Extract the (x, y) coordinate from the center of the cell holding the provided text.  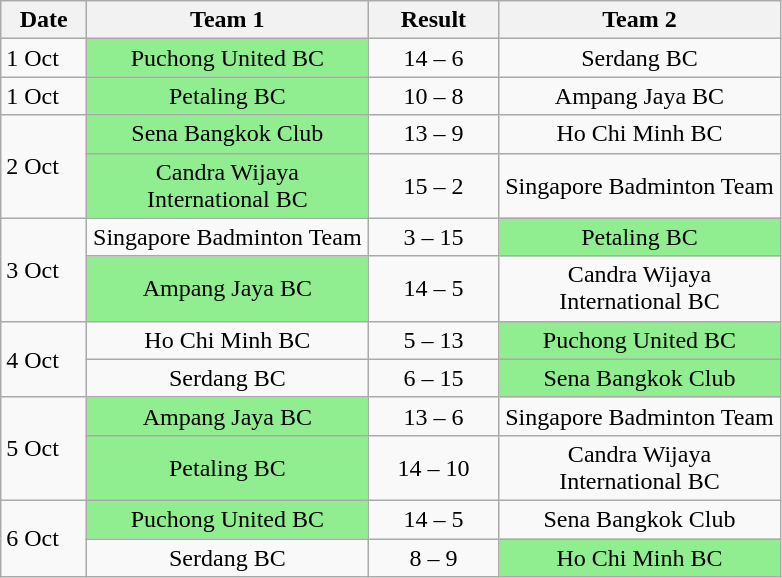
14 – 6 (434, 58)
3 Oct (44, 270)
15 – 2 (434, 186)
5 Oct (44, 448)
4 Oct (44, 359)
13 – 9 (434, 134)
Team 1 (228, 20)
6 – 15 (434, 378)
8 – 9 (434, 557)
13 – 6 (434, 416)
Date (44, 20)
Team 2 (640, 20)
5 – 13 (434, 340)
2 Oct (44, 166)
10 – 8 (434, 96)
6 Oct (44, 538)
14 – 10 (434, 468)
Result (434, 20)
3 – 15 (434, 237)
